Search for the cell housing the specified text and yield its [X, Y] center coordinate. 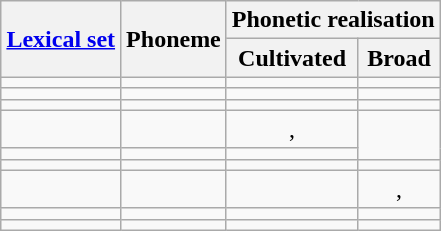
Cultivated [292, 58]
Phonetic realisation [333, 20]
Phoneme [174, 39]
Lexical set [61, 39]
Broad [399, 58]
